Scan for the cell matching the given text and deliver its [x, y] coordinate at center. 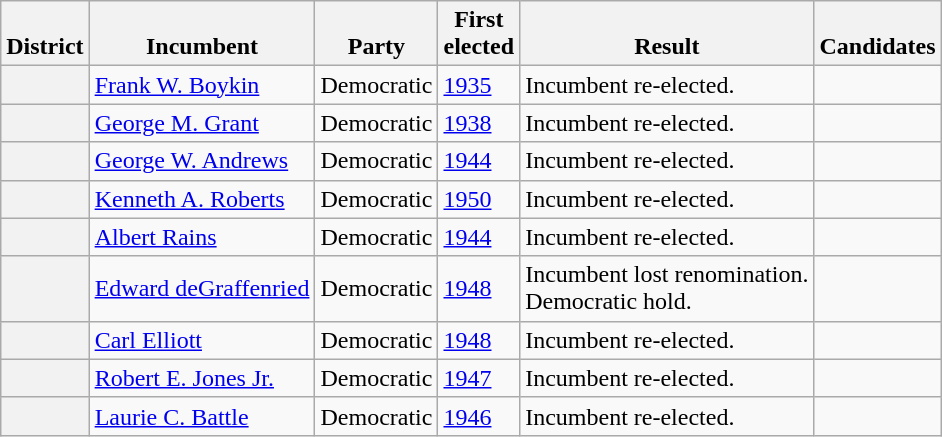
Incumbent [202, 34]
Laurie C. Battle [202, 416]
Party [376, 34]
1935 [479, 85]
Firstelected [479, 34]
1950 [479, 199]
George W. Andrews [202, 161]
1947 [479, 378]
Incumbent lost renomination.Democratic hold. [667, 288]
George M. Grant [202, 123]
District [45, 34]
Carl Elliott [202, 340]
Frank W. Boykin [202, 85]
1938 [479, 123]
1946 [479, 416]
Kenneth A. Roberts [202, 199]
Edward deGraffenried [202, 288]
Result [667, 34]
Candidates [878, 34]
Robert E. Jones Jr. [202, 378]
Albert Rains [202, 237]
